Detect which cell encompasses the target text, then output its (x, y) center coordinate. 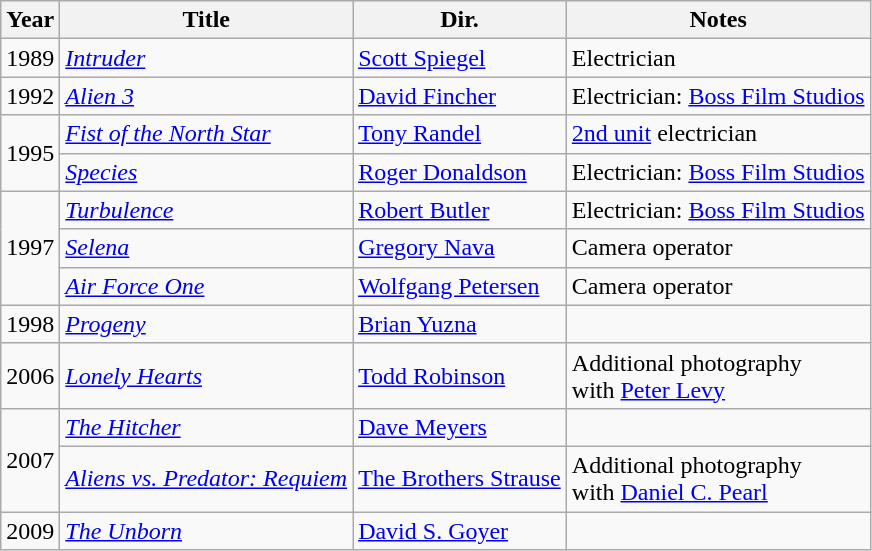
Wolfgang Petersen (460, 286)
1989 (30, 58)
The Brothers Strause (460, 478)
1998 (30, 324)
Additional photographywith Daniel C. Pearl (718, 478)
Intruder (206, 58)
David S. Goyer (460, 531)
Fist of the North Star (206, 134)
Lonely Hearts (206, 376)
2009 (30, 531)
Aliens vs. Predator: Requiem (206, 478)
1992 (30, 96)
2nd unit electrician (718, 134)
The Unborn (206, 531)
Scott Spiegel (460, 58)
The Hitcher (206, 427)
Air Force One (206, 286)
Title (206, 20)
Tony Randel (460, 134)
Progeny (206, 324)
Species (206, 172)
Electrician (718, 58)
1995 (30, 153)
Brian Yuzna (460, 324)
Robert Butler (460, 210)
1997 (30, 248)
Dave Meyers (460, 427)
Alien 3 (206, 96)
2007 (30, 460)
Dir. (460, 20)
Year (30, 20)
Selena (206, 248)
Todd Robinson (460, 376)
Additional photographywith Peter Levy (718, 376)
Roger Donaldson (460, 172)
Gregory Nava (460, 248)
David Fincher (460, 96)
Notes (718, 20)
Turbulence (206, 210)
2006 (30, 376)
